Output the [X, Y] coordinate of the center of the cell containing the given text.  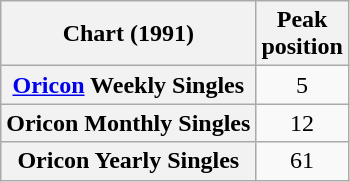
Oricon Monthly Singles [128, 123]
Oricon Yearly Singles [128, 161]
12 [302, 123]
5 [302, 85]
Oricon Weekly Singles [128, 85]
Chart (1991) [128, 34]
Peakposition [302, 34]
61 [302, 161]
